Find where the given text appears and provide that cell's center as [X, Y] coordinate. 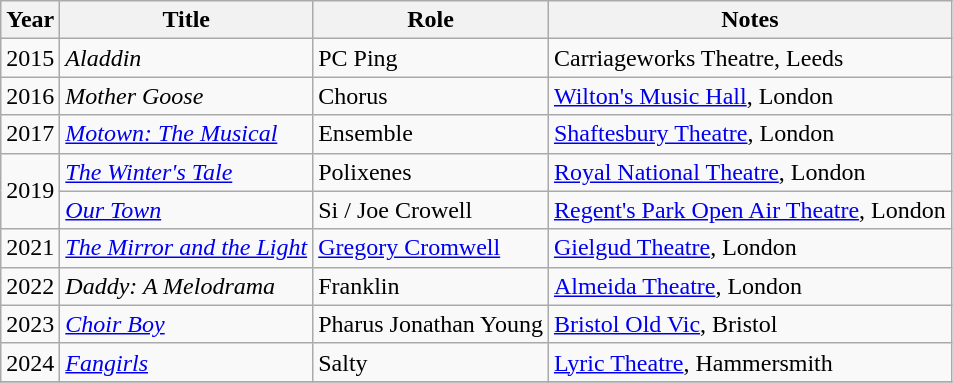
Pharus Jonathan Young [431, 324]
Royal National Theatre, London [750, 172]
Motown: The Musical [186, 134]
Role [431, 20]
Daddy: A Melodrama [186, 286]
Shaftesbury Theatre, London [750, 134]
Si / Joe Crowell [431, 210]
Fangirls [186, 362]
Almeida Theatre, London [750, 286]
Salty [431, 362]
Title [186, 20]
Chorus [431, 96]
2021 [30, 248]
2019 [30, 191]
Regent's Park Open Air Theatre, London [750, 210]
2023 [30, 324]
2017 [30, 134]
2022 [30, 286]
Gielgud Theatre, London [750, 248]
Franklin [431, 286]
Mother Goose [186, 96]
Year [30, 20]
PC Ping [431, 58]
2016 [30, 96]
The Winter's Tale [186, 172]
Notes [750, 20]
Gregory Cromwell [431, 248]
Bristol Old Vic, Bristol [750, 324]
Ensemble [431, 134]
Wilton's Music Hall, London [750, 96]
Choir Boy [186, 324]
The Mirror and the Light [186, 248]
Polixenes [431, 172]
Our Town [186, 210]
2024 [30, 362]
Aladdin [186, 58]
Carriageworks Theatre, Leeds [750, 58]
2015 [30, 58]
Lyric Theatre, Hammersmith [750, 362]
